Search for the cell housing the specified text and yield its [x, y] center coordinate. 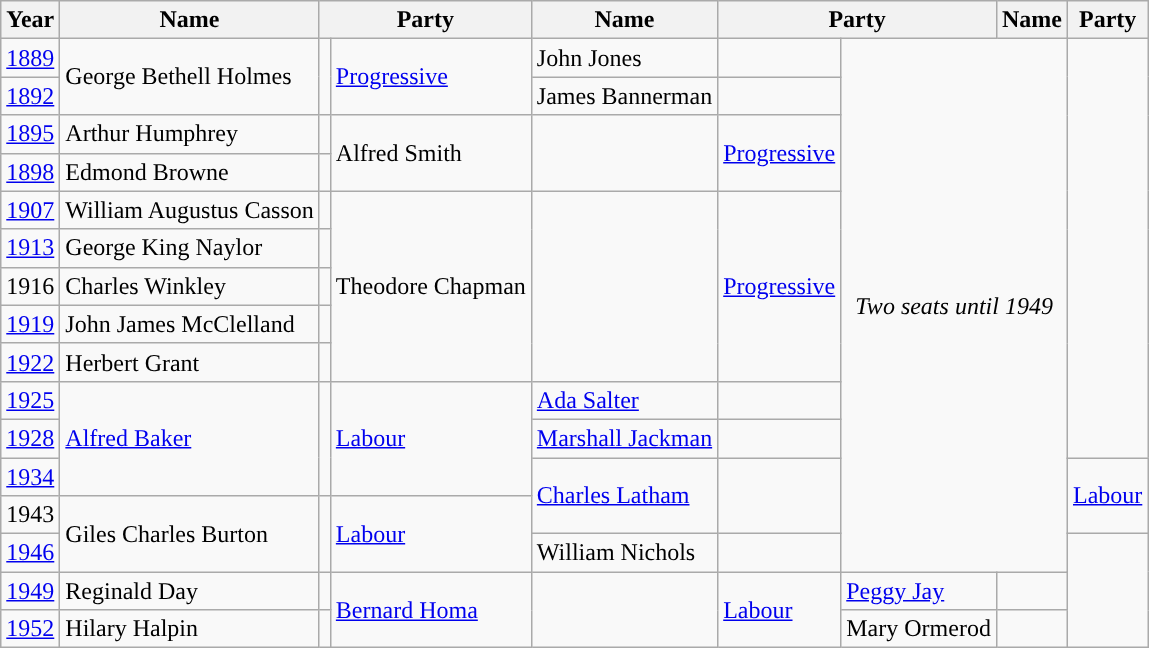
William Augustus Casson [190, 210]
1907 [30, 210]
1895 [30, 134]
William Nichols [624, 553]
Year [30, 20]
1949 [30, 591]
Peggy Jay [919, 591]
George Bethell Holmes [190, 77]
1898 [30, 172]
1889 [30, 58]
George King Naylor [190, 248]
Arthur Humphrey [190, 134]
Herbert Grant [190, 362]
1892 [30, 96]
1913 [30, 248]
1922 [30, 362]
Bernard Homa [430, 610]
1946 [30, 553]
1928 [30, 438]
Giles Charles Burton [190, 534]
Mary Ormerod [919, 629]
Hilary Halpin [190, 629]
Theodore Chapman [430, 286]
Edmond Browne [190, 172]
1919 [30, 324]
John James McClelland [190, 324]
Alfred Smith [430, 153]
James Bannerman [624, 96]
1916 [30, 286]
1934 [30, 477]
Charles Latham [624, 496]
Ada Salter [624, 400]
Charles Winkley [190, 286]
1925 [30, 400]
Alfred Baker [190, 438]
1943 [30, 515]
John Jones [624, 58]
1952 [30, 629]
Two seats until 1949 [954, 306]
Reginald Day [190, 591]
Marshall Jackman [624, 438]
